Output the (X, Y) coordinate of the center of the cell containing the given text.  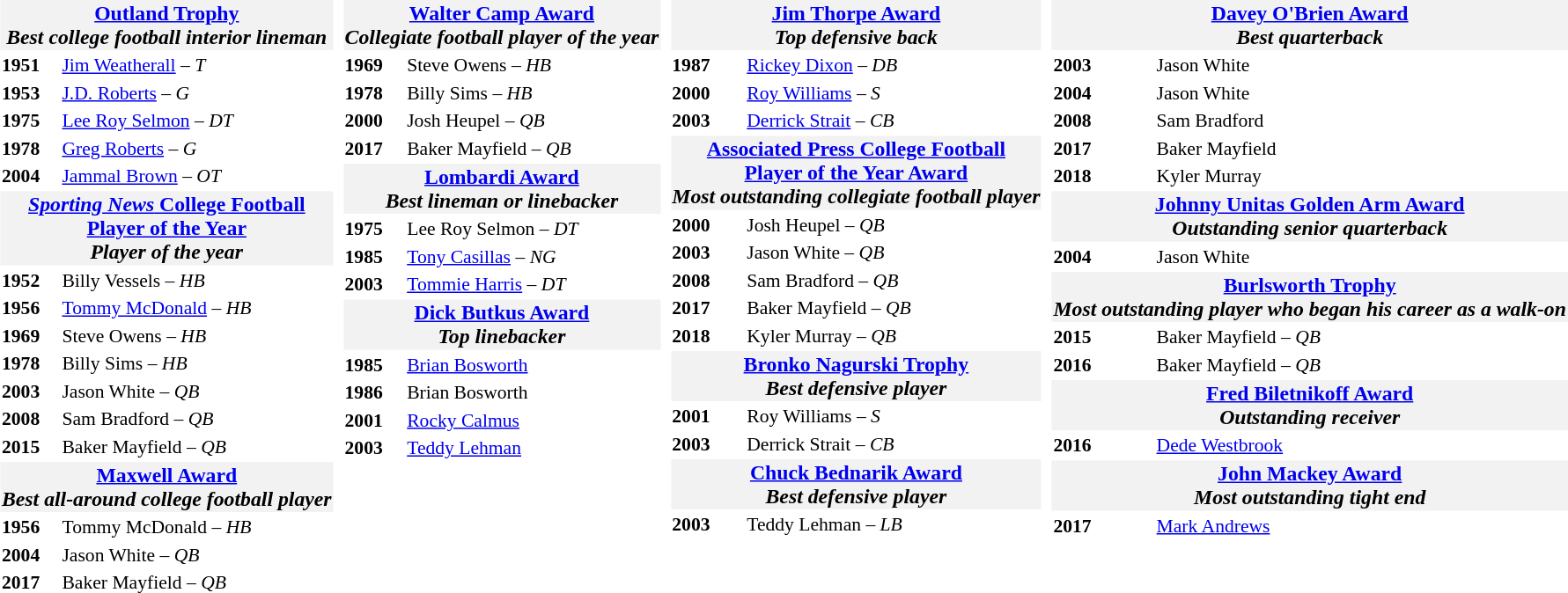
Dick Butkus AwardTop linebacker (502, 324)
1987 (707, 65)
Fred Biletnikoff AwardOutstanding receiver (1310, 405)
Rocky Calmus (534, 421)
Jim Weatherall – T (197, 65)
Bronko Nagurski TrophyBest defensive player (856, 377)
1986 (373, 392)
Johnny Unitas Golden Arm AwardOutstanding senior quarterback (1310, 216)
Tommie Harris – DT (534, 284)
Jammal Brown – OT (197, 176)
Kyler Murray (1361, 176)
Associated Press College FootballPlayer of the Year AwardMost outstanding collegiate football player (856, 172)
Burlsworth TrophyMost outstanding player who began his career as a walk-on (1310, 297)
Greg Roberts – G (197, 148)
Tony Casillas – NG (534, 257)
Chuck Bednarik AwardBest defensive player (856, 484)
Maxwell AwardBest all-around college football player (166, 487)
Walter Camp AwardCollegiate football player of the year (502, 25)
Teddy Lehman – LB (894, 524)
Jim Thorpe AwardTop defensive back (856, 25)
Mark Andrews (1361, 526)
Outland TrophyBest college football interior lineman (166, 25)
Baker Mayfield (1361, 148)
Sam Bradford (1361, 121)
Kyler Murray – QB (894, 336)
Lombardi AwardBest lineman or linebacker (502, 188)
J.D. Roberts – G (197, 93)
Rickey Dixon – DB (894, 65)
Sporting News College FootballPlayer of the YearPlayer of the year (166, 229)
1951 (28, 65)
Teddy Lehman (534, 448)
1952 (28, 280)
Davey O'Brien AwardBest quarterback (1310, 25)
John Mackey AwardMost outstanding tight end (1310, 486)
1953 (28, 93)
Dede Westbrook (1361, 445)
Billy Vessels – HB (197, 280)
